Identify which cell holds the provided text, then report its [x, y] central coordinate. 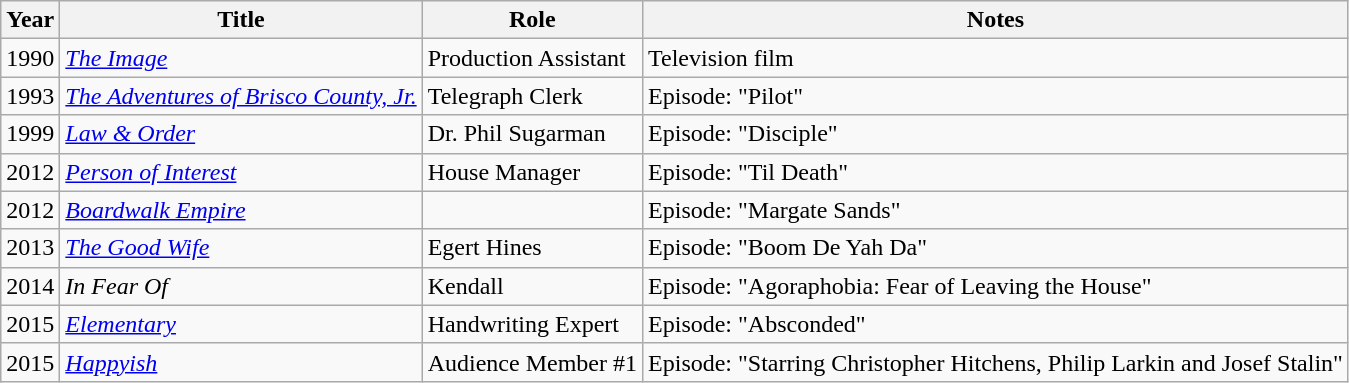
Role [532, 20]
Episode: "Til Death" [996, 172]
The Good Wife [241, 248]
2013 [30, 248]
Boardwalk Empire [241, 210]
Person of Interest [241, 172]
Episode: "Boom De Yah Da" [996, 248]
In Fear Of [241, 286]
Elementary [241, 324]
1999 [30, 134]
House Manager [532, 172]
Telegraph Clerk [532, 96]
Episode: "Margate Sands" [996, 210]
Handwriting Expert [532, 324]
Dr. Phil Sugarman [532, 134]
Television film [996, 58]
Law & Order [241, 134]
Egert Hines [532, 248]
Episode: "Disciple" [996, 134]
1993 [30, 96]
Notes [996, 20]
Episode: "Absconded" [996, 324]
The Adventures of Brisco County, Jr. [241, 96]
Kendall [532, 286]
Episode: "Pilot" [996, 96]
Episode: "Agoraphobia: Fear of Leaving the House" [996, 286]
Title [241, 20]
2014 [30, 286]
Happyish [241, 362]
The Image [241, 58]
1990 [30, 58]
Production Assistant [532, 58]
Year [30, 20]
Episode: "Starring Christopher Hitchens, Philip Larkin and Josef Stalin" [996, 362]
Audience Member #1 [532, 362]
